Locate the cell with the specified text and output its (X, Y) center coordinate. 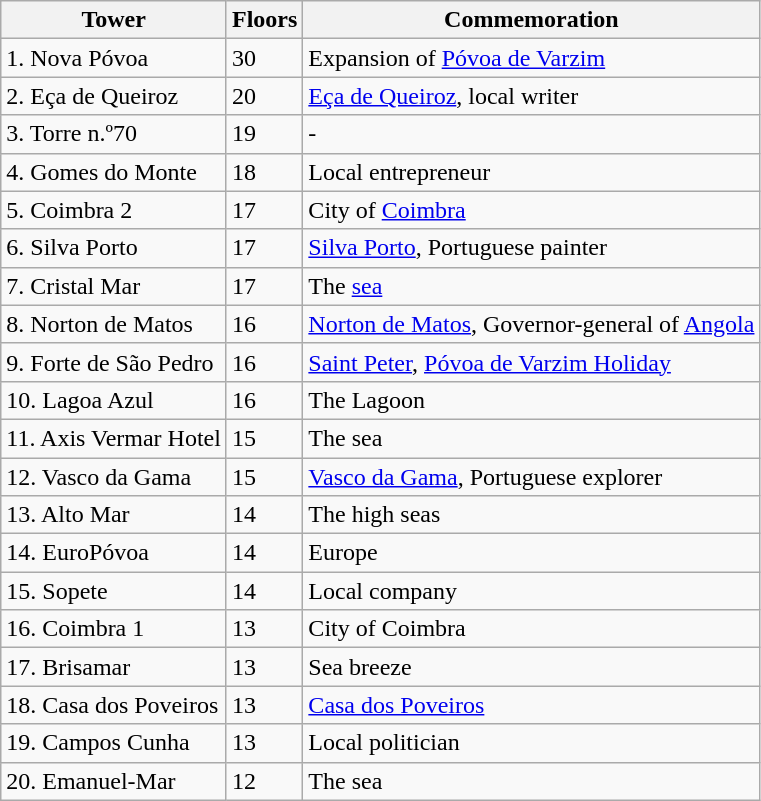
The Lagoon (532, 400)
12 (264, 781)
16. Coimbra 1 (114, 629)
30 (264, 58)
19. Campos Cunha (114, 743)
Expansion of Póvoa de Varzim (532, 58)
Vasco da Gama, Portuguese explorer (532, 477)
Europe (532, 553)
13. Alto Mar (114, 515)
20. Emanuel-Mar (114, 781)
Local entrepreneur (532, 172)
Sea breeze (532, 667)
10. Lagoa Azul (114, 400)
9. Forte de São Pedro (114, 362)
19 (264, 134)
Norton de Matos, Governor-general of Angola (532, 324)
11. Axis Vermar Hotel (114, 438)
7. Cristal Mar (114, 286)
1. Nova Póvoa (114, 58)
Saint Peter, Póvoa de Varzim Holiday (532, 362)
5. Coimbra 2 (114, 210)
- (532, 134)
18 (264, 172)
2. Eça de Queiroz (114, 96)
6. Silva Porto (114, 248)
Eça de Queiroz, local writer (532, 96)
Floors (264, 20)
The high seas (532, 515)
Tower (114, 20)
Commemoration (532, 20)
Local company (532, 591)
Local politician (532, 743)
20 (264, 96)
15. Sopete (114, 591)
Silva Porto, Portuguese painter (532, 248)
8. Norton de Matos (114, 324)
4. Gomes do Monte (114, 172)
17. Brisamar (114, 667)
12. Vasco da Gama (114, 477)
18. Casa dos Poveiros (114, 705)
Casa dos Poveiros (532, 705)
3. Torre n.º70 (114, 134)
14. EuroPóvoa (114, 553)
